Provide the (X, Y) coordinate of the cell's center where the given text is located.  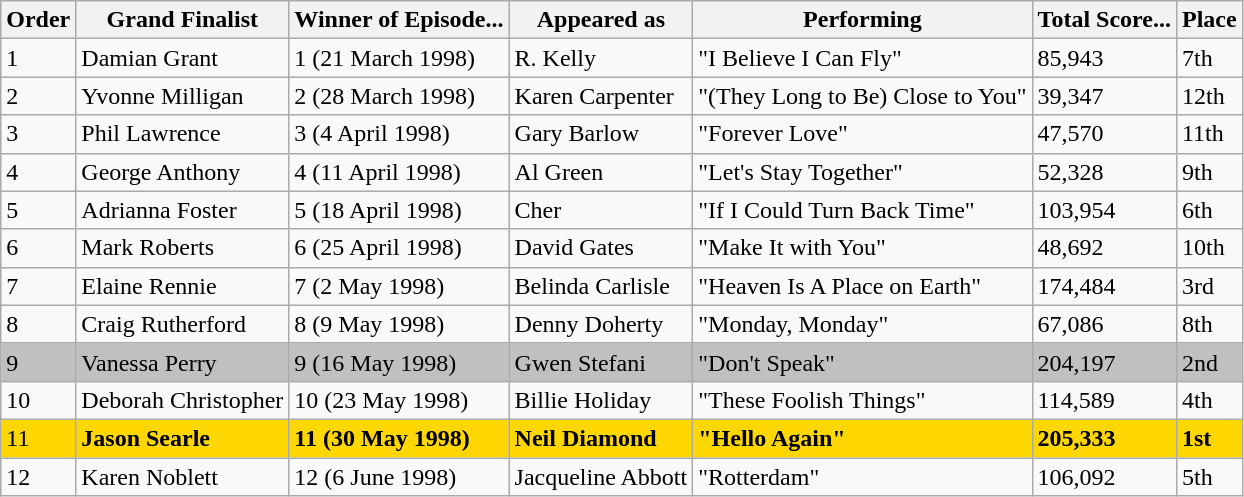
"I Believe I Can Fly" (862, 58)
8th (1209, 324)
2nd (1209, 362)
Winner of Episode... (399, 20)
103,954 (1104, 210)
"Let's Stay Together" (862, 172)
4 (38, 172)
Denny Doherty (601, 324)
Belinda Carlisle (601, 286)
Craig Rutherford (182, 324)
Place (1209, 20)
"Don't Speak" (862, 362)
12th (1209, 96)
9th (1209, 172)
R. Kelly (601, 58)
George Anthony (182, 172)
"Hello Again" (862, 438)
Neil Diamond (601, 438)
3rd (1209, 286)
85,943 (1104, 58)
"Rotterdam" (862, 477)
10 (23 May 1998) (399, 400)
Grand Finalist (182, 20)
106,092 (1104, 477)
"Forever Love" (862, 134)
52,328 (1104, 172)
Gwen Stefani (601, 362)
10th (1209, 248)
Vanessa Perry (182, 362)
Jason Searle (182, 438)
10 (38, 400)
8 (9 May 1998) (399, 324)
1 (21 March 1998) (399, 58)
4 (11 April 1998) (399, 172)
48,692 (1104, 248)
Jacqueline Abbott (601, 477)
1st (1209, 438)
174,484 (1104, 286)
Order (38, 20)
114,589 (1104, 400)
9 (16 May 1998) (399, 362)
Appeared as (601, 20)
2 (28 March 1998) (399, 96)
11th (1209, 134)
"Heaven Is A Place on Earth" (862, 286)
"Monday, Monday" (862, 324)
Cher (601, 210)
Billie Holiday (601, 400)
47,570 (1104, 134)
67,086 (1104, 324)
7 (38, 286)
12 (6 June 1998) (399, 477)
5 (18 April 1998) (399, 210)
3 (38, 134)
11 (30 May 1998) (399, 438)
Adrianna Foster (182, 210)
Mark Roberts (182, 248)
7 (2 May 1998) (399, 286)
39,347 (1104, 96)
Karen Noblett (182, 477)
6th (1209, 210)
"These Foolish Things" (862, 400)
1 (38, 58)
204,197 (1104, 362)
205,333 (1104, 438)
"If I Could Turn Back Time" (862, 210)
Gary Barlow (601, 134)
6 (25 April 1998) (399, 248)
Damian Grant (182, 58)
5 (38, 210)
5th (1209, 477)
4th (1209, 400)
"(They Long to Be) Close to You" (862, 96)
"Make It with You" (862, 248)
Performing (862, 20)
9 (38, 362)
Total Score... (1104, 20)
Deborah Christopher (182, 400)
David Gates (601, 248)
7th (1209, 58)
Al Green (601, 172)
Karen Carpenter (601, 96)
Phil Lawrence (182, 134)
6 (38, 248)
Yvonne Milligan (182, 96)
11 (38, 438)
8 (38, 324)
3 (4 April 1998) (399, 134)
12 (38, 477)
2 (38, 96)
Elaine Rennie (182, 286)
